Return (x, y) of the center of cell containing provided text 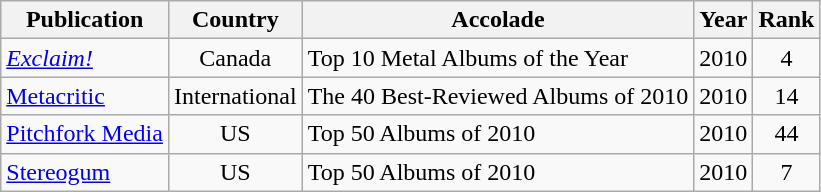
Publication (85, 20)
Metacritic (85, 96)
The 40 Best-Reviewed Albums of 2010 (498, 96)
International (235, 96)
Exclaim! (85, 58)
44 (786, 134)
Year (724, 20)
Top 10 Metal Albums of the Year (498, 58)
4 (786, 58)
7 (786, 172)
Pitchfork Media (85, 134)
Accolade (498, 20)
Canada (235, 58)
Country (235, 20)
14 (786, 96)
Stereogum (85, 172)
Rank (786, 20)
